Extract the (X, Y) coordinate from the center of the cell holding the provided text.  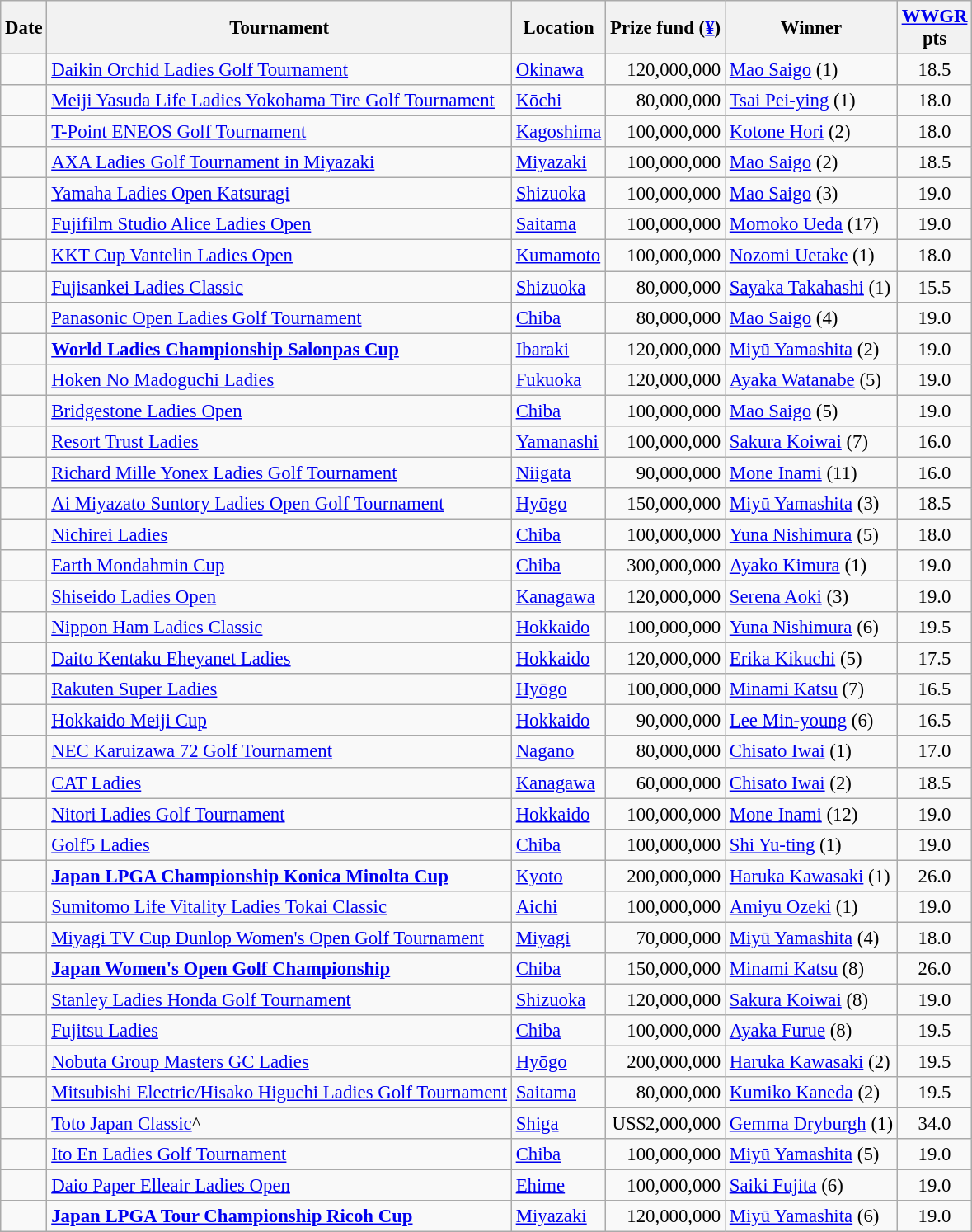
Yuna Nishimura (5) (811, 534)
Fujisankei Ladies Classic (279, 287)
Serena Aoki (3) (811, 597)
Miyū Yamashita (2) (811, 349)
Kumiko Kaneda (2) (811, 1093)
Mao Saigo (4) (811, 317)
Daikin Orchid Ladies Golf Tournament (279, 70)
Saiki Fujita (6) (811, 1186)
Japan Women's Open Golf Championship (279, 969)
Ibaraki (558, 349)
Sakura Koiwai (7) (811, 442)
Miyū Yamashita (4) (811, 938)
Mao Saigo (2) (811, 162)
Yuna Nishimura (6) (811, 628)
Erika Kikuchi (5) (811, 659)
Kyoto (558, 876)
Shiseido Ladies Open (279, 597)
Resort Trust Ladies (279, 442)
15.5 (934, 287)
Ehime (558, 1186)
Miyū Yamashita (6) (811, 1216)
17.5 (934, 659)
Sumitomo Life Vitality Ladies Tokai Classic (279, 907)
Haruka Kawasaki (2) (811, 1062)
Panasonic Open Ladies Golf Tournament (279, 317)
Momoko Ueda (17) (811, 225)
Fukuoka (558, 379)
Meiji Yasuda Life Ladies Yokohama Tire Golf Tournament (279, 101)
Daito Kentaku Eheyanet Ladies (279, 659)
Stanley Ladies Honda Golf Tournament (279, 999)
Mitsubishi Electric/Hisako Higuchi Ladies Golf Tournament (279, 1093)
Nagano (558, 752)
Ayaka Furue (8) (811, 1031)
CAT Ladies (279, 783)
Sayaka Takahashi (1) (811, 287)
34.0 (934, 1124)
Nippon Ham Ladies Classic (279, 628)
Miyagi (558, 938)
Ayako Kimura (1) (811, 566)
Tsai Pei-ying (1) (811, 101)
Miyū Yamashita (3) (811, 504)
World Ladies Championship Salonpas Cup (279, 349)
Niigata (558, 473)
Chisato Iwai (1) (811, 752)
Japan LPGA Tour Championship Ricoh Cup (279, 1216)
Yamaha Ladies Open Katsuragi (279, 194)
Mao Saigo (1) (811, 70)
Hoken No Madoguchi Ladies (279, 379)
Miyagi TV Cup Dunlop Women's Open Golf Tournament (279, 938)
Fujifilm Studio Alice Ladies Open (279, 225)
Nitori Ladies Golf Tournament (279, 814)
Bridgestone Ladies Open (279, 411)
Japan LPGA Championship Konica Minolta Cup (279, 876)
Prize fund (¥) (666, 28)
Chisato Iwai (2) (811, 783)
Mao Saigo (5) (811, 411)
Aichi (558, 907)
Shi Yu-ting (1) (811, 844)
Date (24, 28)
17.0 (934, 752)
Rakuten Super Ladies (279, 689)
60,000,000 (666, 783)
Nozomi Uetake (1) (811, 256)
Kotone Hori (2) (811, 132)
Mao Saigo (3) (811, 194)
US$2,000,000 (666, 1124)
Minami Katsu (8) (811, 969)
Lee Min-young (6) (811, 721)
NEC Karuizawa 72 Golf Tournament (279, 752)
Nichirei Ladies (279, 534)
Daio Paper Elleair Ladies Open (279, 1186)
Toto Japan Classic^ (279, 1124)
Earth Mondahmin Cup (279, 566)
Haruka Kawasaki (1) (811, 876)
AXA Ladies Golf Tournament in Miyazaki (279, 162)
Richard Mille Yonex Ladies Golf Tournament (279, 473)
Okinawa (558, 70)
Minami Katsu (7) (811, 689)
Mone Inami (11) (811, 473)
Ayaka Watanabe (5) (811, 379)
Ai Miyazato Suntory Ladies Open Golf Tournament (279, 504)
Winner (811, 28)
Location (558, 28)
Shiga (558, 1124)
T-Point ENEOS Golf Tournament (279, 132)
Kōchi (558, 101)
WWGRpts (934, 28)
Mone Inami (12) (811, 814)
300,000,000 (666, 566)
Miyū Yamashita (5) (811, 1154)
70,000,000 (666, 938)
Fujitsu Ladies (279, 1031)
KKT Cup Vantelin Ladies Open (279, 256)
Tournament (279, 28)
Hokkaido Meiji Cup (279, 721)
Amiyu Ozeki (1) (811, 907)
Yamanashi (558, 442)
Nobuta Group Masters GC Ladies (279, 1062)
Golf5 Ladies (279, 844)
Ito En Ladies Golf Tournament (279, 1154)
Kagoshima (558, 132)
Sakura Koiwai (8) (811, 999)
Gemma Dryburgh (1) (811, 1124)
Kumamoto (558, 256)
